Identify which cell holds the provided text, then report its [x, y] central coordinate. 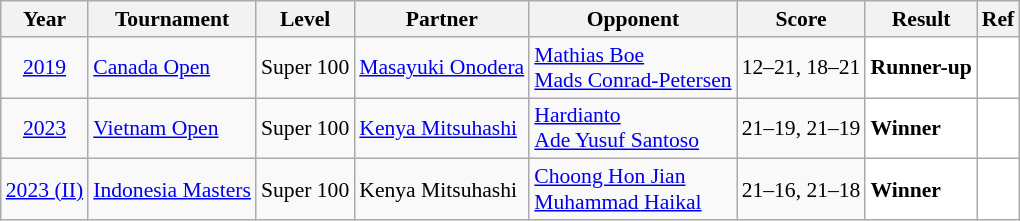
Ref [998, 19]
Indonesia Masters [172, 190]
Partner [442, 19]
Level [305, 19]
Tournament [172, 19]
Masayuki Onodera [442, 68]
Year [44, 19]
Opponent [632, 19]
Result [920, 19]
12–21, 18–21 [802, 68]
Vietnam Open [172, 128]
Choong Hon Jian Muhammad Haikal [632, 190]
21–16, 21–18 [802, 190]
2023 [44, 128]
Score [802, 19]
Hardianto Ade Yusuf Santoso [632, 128]
Canada Open [172, 68]
21–19, 21–19 [802, 128]
Mathias Boe Mads Conrad-Petersen [632, 68]
Runner-up [920, 68]
2023 (II) [44, 190]
2019 [44, 68]
